Return the [X, Y] coordinate for the center point of the cell that contains the specified text.  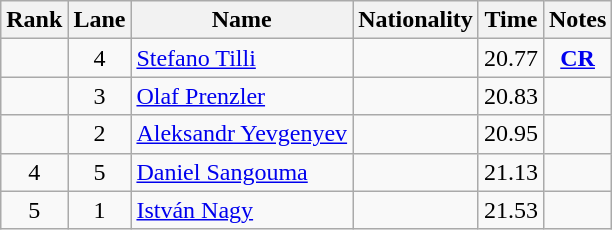
Stefano Tilli [242, 58]
Daniel Sangouma [242, 172]
21.53 [510, 210]
Nationality [416, 20]
István Nagy [242, 210]
21.13 [510, 172]
Rank [34, 20]
Lane [100, 20]
Notes [577, 20]
20.77 [510, 58]
Aleksandr Yevgenyev [242, 134]
Time [510, 20]
20.83 [510, 96]
Olaf Prenzler [242, 96]
3 [100, 96]
20.95 [510, 134]
2 [100, 134]
Name [242, 20]
CR [577, 58]
1 [100, 210]
